From the cell containing the given text, extract its center point as [X, Y] coordinate. 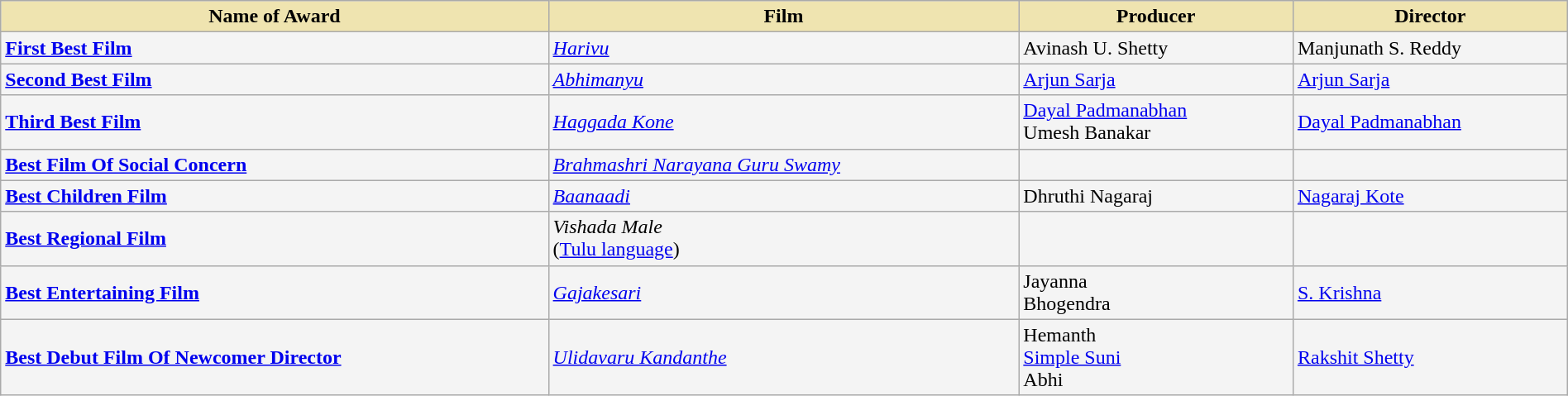
S. Krishna [1430, 293]
Baanaadi [784, 196]
Manjunath S. Reddy [1430, 48]
Harivu [784, 48]
Brahmashri Narayana Guru Swamy [784, 165]
Best Debut Film Of Newcomer Director [275, 357]
Director [1430, 17]
Ulidavaru Kandanthe [784, 357]
Abhimanyu [784, 79]
JayannaBhogendra [1156, 293]
Second Best Film [275, 79]
Dayal Padmanabhan [1430, 122]
Dhruthi Nagaraj [1156, 196]
Film [784, 17]
Best Film Of Social Concern [275, 165]
First Best Film [275, 48]
Dayal PadmanabhanUmesh Banakar [1156, 122]
Name of Award [275, 17]
Haggada Kone [784, 122]
Best Regional Film [275, 238]
Nagaraj Kote [1430, 196]
Best Entertaining Film [275, 293]
HemanthSimple SuniAbhi [1156, 357]
Best Children Film [275, 196]
Vishada Male(Tulu language) [784, 238]
Rakshit Shetty [1430, 357]
Gajakesari [784, 293]
Third Best Film [275, 122]
Producer [1156, 17]
Avinash U. Shetty [1156, 48]
